Return the [X, Y] coordinate for the center point of the cell that contains the specified text.  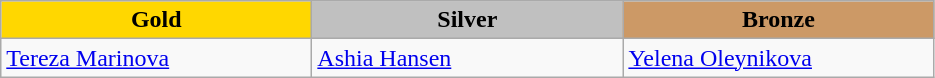
Ashia Hansen [468, 58]
Gold [156, 20]
Bronze [778, 20]
Yelena Oleynikova [778, 58]
Silver [468, 20]
Tereza Marinova [156, 58]
